Determine the [X, Y] coordinate at the center of the cell enclosing the given text.  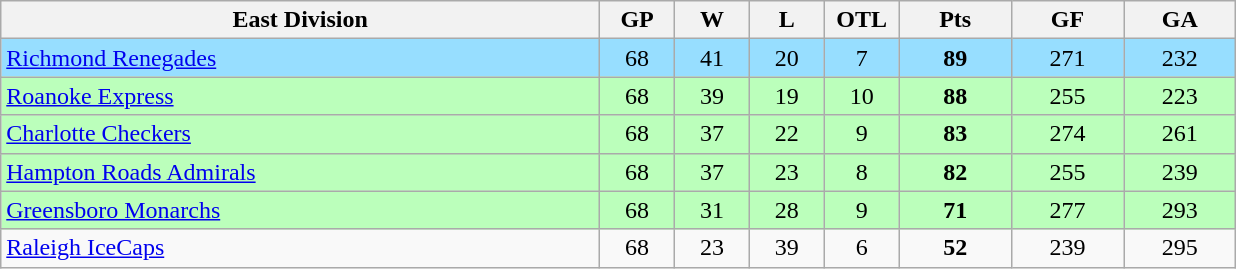
GP [638, 20]
295 [1180, 248]
293 [1180, 210]
89 [955, 58]
East Division [300, 20]
Roanoke Express [300, 96]
20 [786, 58]
88 [955, 96]
83 [955, 134]
Pts [955, 20]
Hampton Roads Admirals [300, 172]
52 [955, 248]
232 [1180, 58]
22 [786, 134]
19 [786, 96]
L [786, 20]
31 [712, 210]
274 [1067, 134]
8 [862, 172]
261 [1180, 134]
Greensboro Monarchs [300, 210]
W [712, 20]
277 [1067, 210]
GF [1067, 20]
Charlotte Checkers [300, 134]
271 [1067, 58]
GA [1180, 20]
71 [955, 210]
10 [862, 96]
28 [786, 210]
82 [955, 172]
6 [862, 248]
Raleigh IceCaps [300, 248]
OTL [862, 20]
41 [712, 58]
223 [1180, 96]
Richmond Renegades [300, 58]
7 [862, 58]
